Scan for the cell matching the given text and deliver its [x, y] coordinate at center. 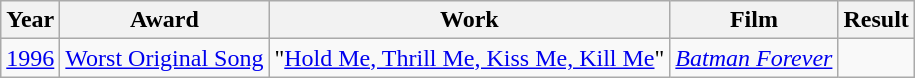
Worst Original Song [164, 58]
Result [876, 20]
1996 [30, 58]
Batman Forever [754, 58]
Year [30, 20]
"Hold Me, Thrill Me, Kiss Me, Kill Me" [470, 58]
Film [754, 20]
Work [470, 20]
Award [164, 20]
